Scan for the cell matching the given text and deliver its (X, Y) coordinate at center. 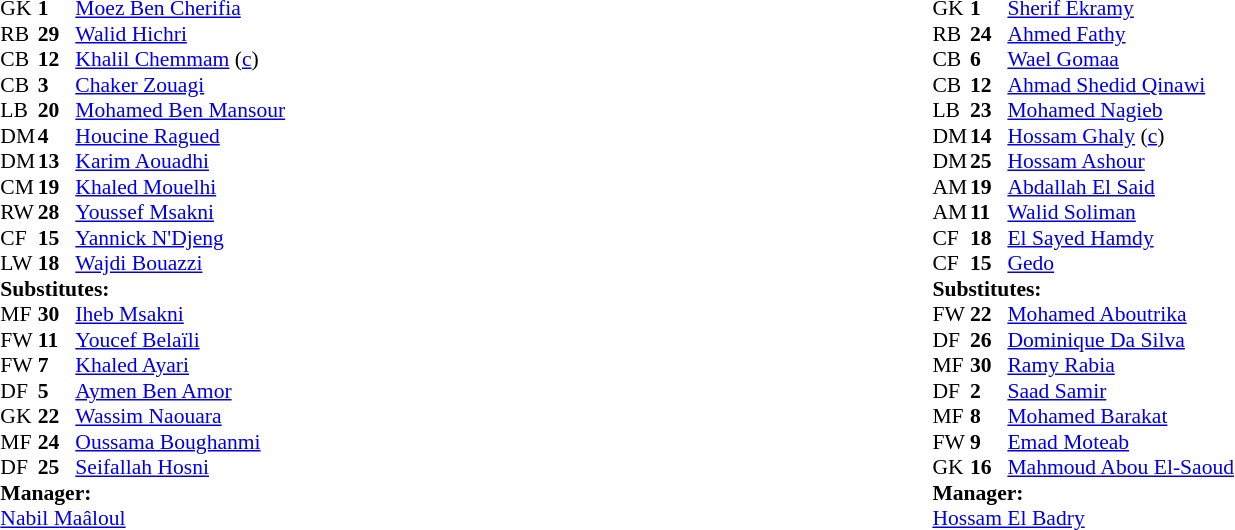
16 (989, 467)
Mahmoud Abou El-Saoud (1120, 467)
Ahmed Fathy (1120, 34)
Khaled Ayari (180, 365)
Seifallah Hosni (180, 467)
20 (57, 111)
Mohamed Barakat (1120, 417)
Houcine Ragued (180, 136)
Aymen Ben Amor (180, 391)
13 (57, 161)
14 (989, 136)
Walid Hichri (180, 34)
Hossam Ashour (1120, 161)
CM (19, 187)
Hossam Ghaly (c) (1120, 136)
3 (57, 85)
El Sayed Hamdy (1120, 238)
Wael Gomaa (1120, 59)
26 (989, 340)
6 (989, 59)
Mohamed Aboutrika (1120, 315)
Chaker Zouagi (180, 85)
4 (57, 136)
Saad Samir (1120, 391)
29 (57, 34)
Wajdi Bouazzi (180, 263)
RW (19, 213)
Oussama Boughanmi (180, 442)
Iheb Msakni (180, 315)
Wassim Naouara (180, 417)
Emad Moteab (1120, 442)
Karim Aouadhi (180, 161)
Youcef Belaïli (180, 340)
7 (57, 365)
Mohamed Nagieb (1120, 111)
28 (57, 213)
23 (989, 111)
Ramy Rabia (1120, 365)
Youssef Msakni (180, 213)
8 (989, 417)
Ahmad Shedid Qinawi (1120, 85)
Khaled Mouelhi (180, 187)
Yannick N'Djeng (180, 238)
9 (989, 442)
Walid Soliman (1120, 213)
Mohamed Ben Mansour (180, 111)
Dominique Da Silva (1120, 340)
5 (57, 391)
Khalil Chemmam (c) (180, 59)
Abdallah El Said (1120, 187)
LW (19, 263)
2 (989, 391)
Gedo (1120, 263)
